Capture the cell that displays the provided text and extract its [x, y] central coordinate. 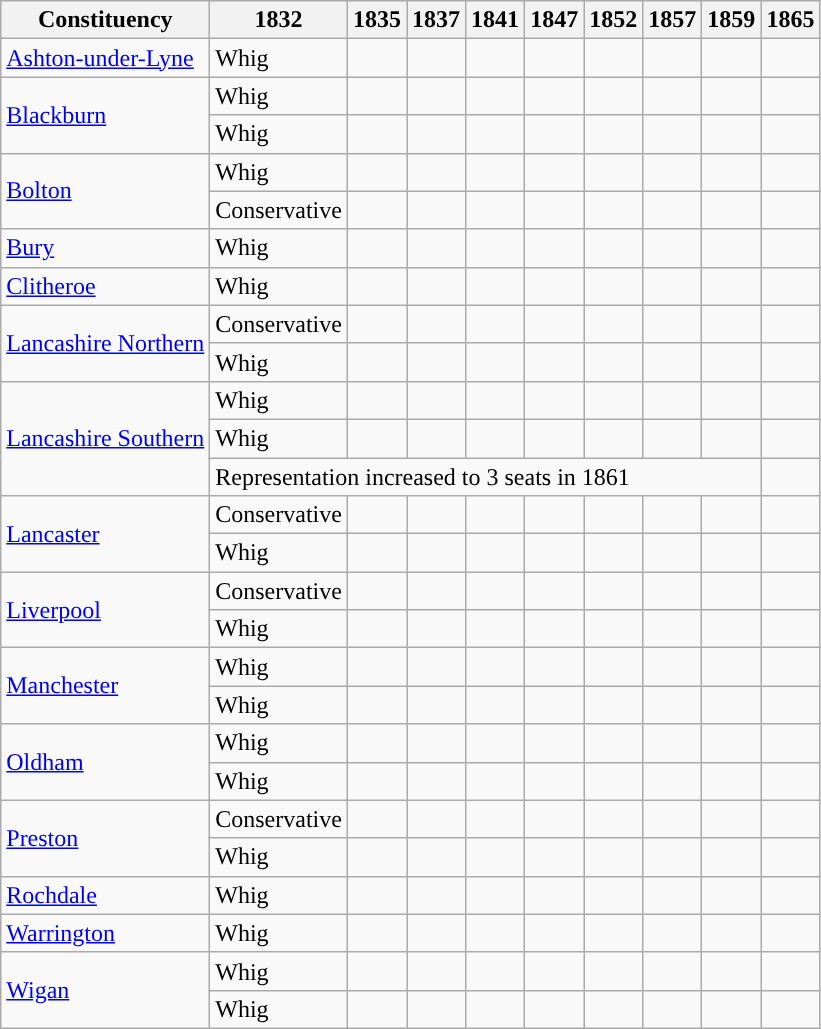
Ashton-under-Lyne [106, 58]
Lancashire Southern [106, 438]
Blackburn [106, 115]
Lancaster [106, 534]
1841 [496, 20]
1852 [614, 20]
Clitheroe [106, 286]
Constituency [106, 20]
Warrington [106, 933]
1859 [732, 20]
Oldham [106, 762]
Liverpool [106, 610]
1832 [279, 20]
Rochdale [106, 895]
1847 [554, 20]
Lancashire Northern [106, 343]
1837 [436, 20]
Bolton [106, 191]
Representation increased to 3 seats in 1861 [486, 477]
Wigan [106, 990]
Manchester [106, 686]
Preston [106, 838]
1865 [790, 20]
1835 [376, 20]
1857 [672, 20]
Bury [106, 248]
